Find where the given text appears and provide that cell's center as [X, Y] coordinate. 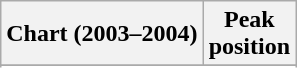
Peakposition [249, 34]
Chart (2003–2004) [102, 34]
